Determine the (X, Y) coordinate at the center of the cell enclosing the given text.  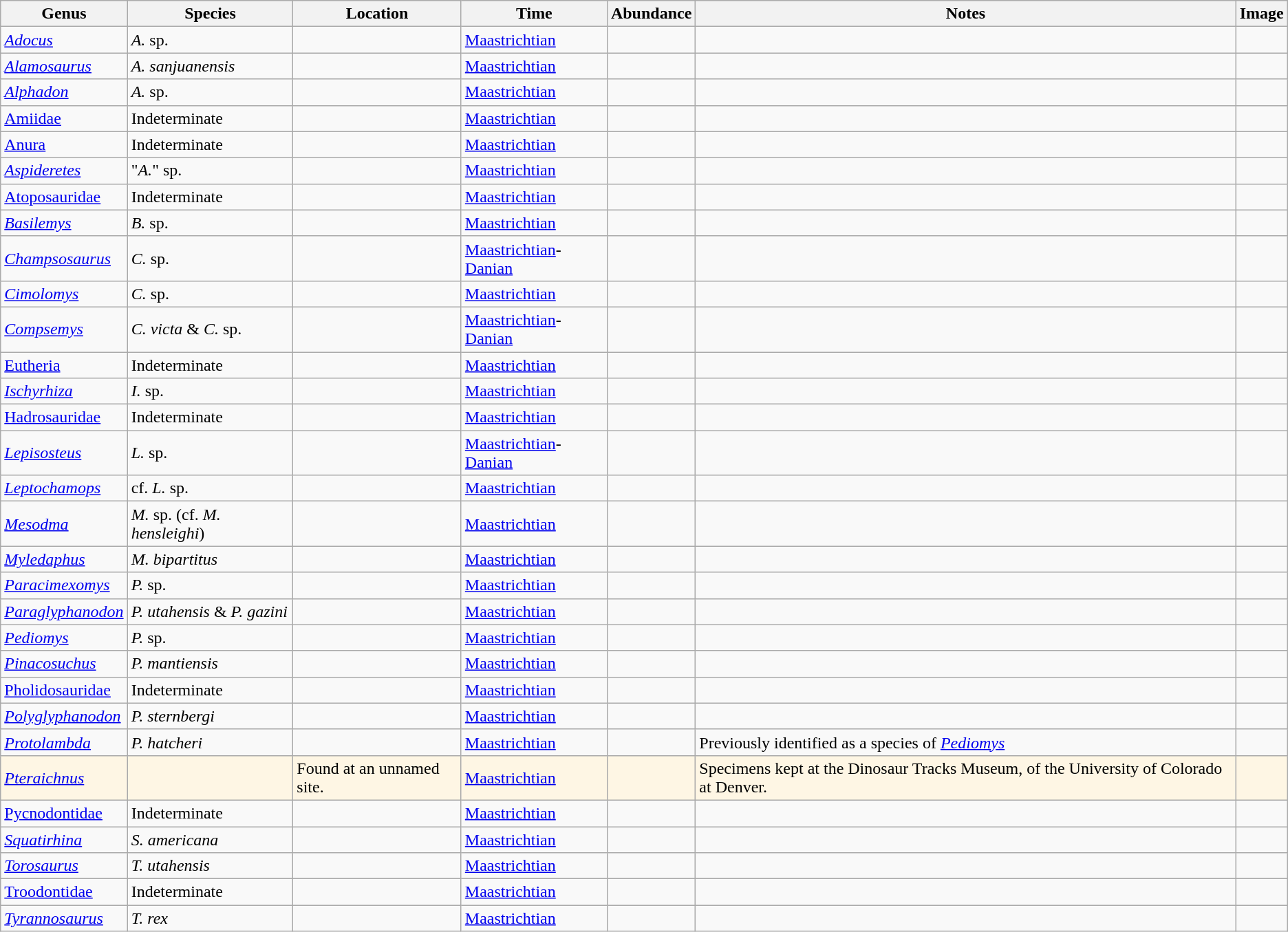
Cimolomys (64, 294)
B. sp. (211, 223)
Lepisosteus (64, 453)
L. sp. (211, 453)
Squatirhina (64, 840)
Tyrannosaurus (64, 918)
Alphadon (64, 92)
Paracimexomys (64, 585)
Location (377, 14)
"A." sp. (211, 171)
Pycnodontidae (64, 813)
Genus (64, 14)
Basilemys (64, 223)
Time (534, 14)
Notes (966, 14)
Pholidosauridae (64, 690)
S. americana (211, 840)
Troodontidae (64, 892)
Previously identified as a species of Pediomys (966, 742)
Ischyrhiza (64, 391)
Pinacosuchus (64, 664)
P. mantiensis (211, 664)
Eutheria (64, 365)
Paraglyphanodon (64, 611)
Adocus (64, 40)
Amiidae (64, 118)
Alamosaurus (64, 66)
Mesodma (64, 524)
M. sp. (cf. M. hensleighi) (211, 524)
Abundance (651, 14)
Polyglyphanodon (64, 716)
Myledaphus (64, 559)
Species (211, 14)
Champsosaurus (64, 259)
C. victa & C. sp. (211, 329)
Torosaurus (64, 866)
Pteraichnus (64, 777)
Image (1262, 14)
A. sanjuanensis (211, 66)
Protolambda (64, 742)
Pediomys (64, 638)
P. hatcheri (211, 742)
Hadrosauridae (64, 418)
I. sp. (211, 391)
Leptochamops (64, 488)
Specimens kept at the Dinosaur Tracks Museum, of the University of Colorado at Denver. (966, 777)
M. bipartitus (211, 559)
T. utahensis (211, 866)
Aspideretes (64, 171)
T. rex (211, 918)
Anura (64, 144)
cf. L. sp. (211, 488)
P. sternbergi (211, 716)
Found at an unnamed site. (377, 777)
Atoposauridae (64, 197)
Compsemys (64, 329)
P. utahensis & P. gazini (211, 611)
